Pinpoint the cell where the given text exists, returning its [X, Y] midpoint coordinate. 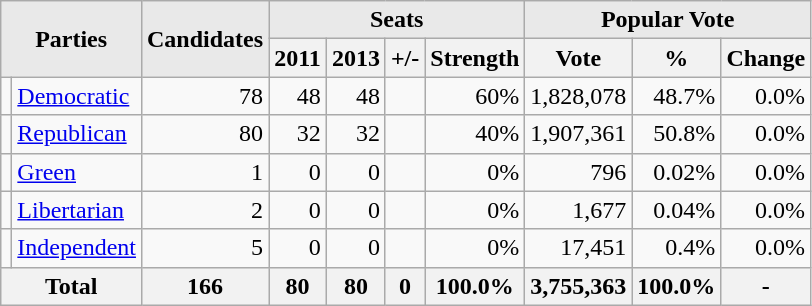
Green [77, 172]
796 [578, 172]
Democratic [77, 96]
50.8% [676, 134]
Change [766, 58]
1,677 [578, 210]
78 [204, 96]
60% [475, 96]
40% [475, 134]
3,755,363 [578, 286]
% [676, 58]
Strength [475, 58]
1 [204, 172]
2 [204, 210]
48.7% [676, 96]
0.04% [676, 210]
Total [72, 286]
Seats [397, 20]
Republican [77, 134]
Vote [578, 58]
2013 [356, 58]
Parties [72, 39]
2011 [298, 58]
Independent [77, 248]
Candidates [204, 39]
Libertarian [77, 210]
1,907,361 [578, 134]
+/- [404, 58]
0.02% [676, 172]
166 [204, 286]
17,451 [578, 248]
- [766, 286]
Popular Vote [668, 20]
5 [204, 248]
1,828,078 [578, 96]
0.4% [676, 248]
